From the cell containing the given text, extract its center point as [x, y] coordinate. 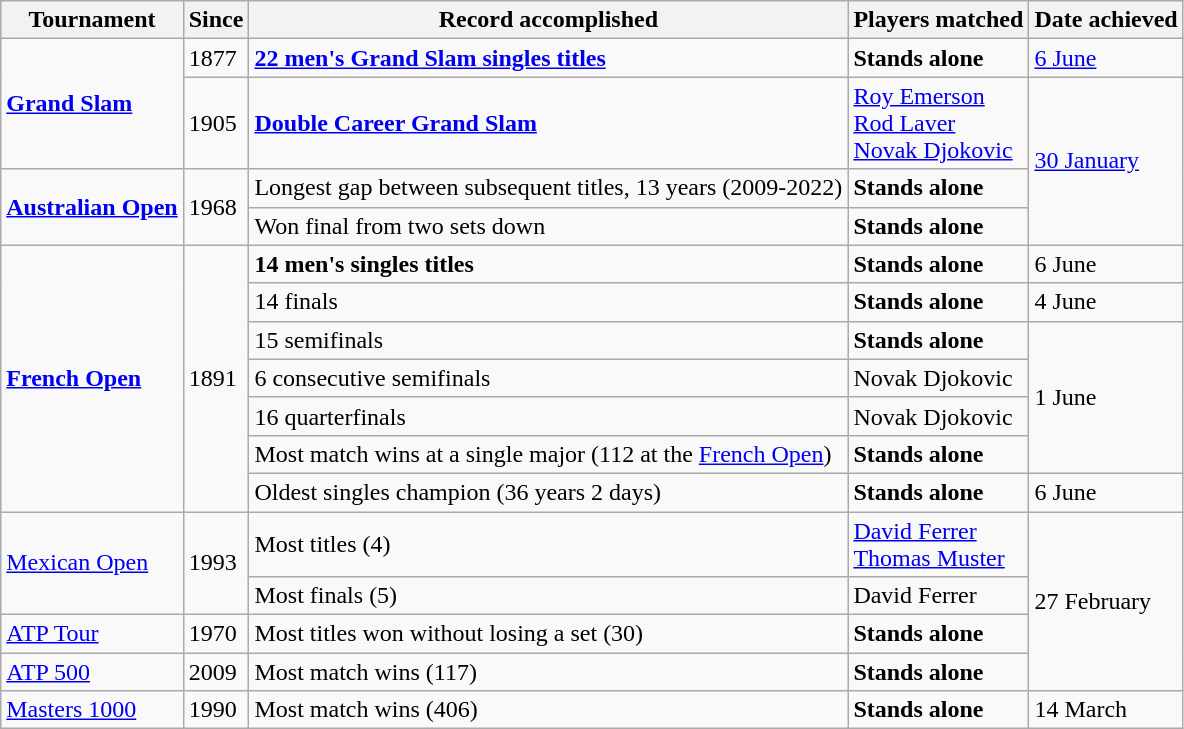
Most titles (4) [548, 544]
27 February [1106, 602]
Most titles won without losing a set (30) [548, 634]
Roy Emerson Rod Laver Novak Djokovic [938, 123]
David FerrerThomas Muster [938, 544]
Masters 1000 [92, 710]
1905 [216, 123]
Tournament [92, 20]
ATP Tour [92, 634]
David Ferrer [938, 596]
1990 [216, 710]
14 March [1106, 710]
14 finals [548, 302]
Won final from two sets down [548, 226]
1968 [216, 207]
Most match wins (117) [548, 672]
2009 [216, 672]
1891 [216, 378]
Grand Slam [92, 104]
1993 [216, 564]
French Open [92, 378]
Longest gap between subsequent titles, 13 years (2009-2022) [548, 188]
Since [216, 20]
14 men's singles titles [548, 264]
1970 [216, 634]
Players matched [938, 20]
6 consecutive semifinals [548, 378]
16 quarterfinals [548, 416]
Most match wins at a single major (112 at the French Open) [548, 454]
Double Career Grand Slam [548, 123]
Most finals (5) [548, 596]
Mexican Open [92, 564]
Record accomplished [548, 20]
30 January [1106, 161]
Most match wins (406) [548, 710]
Oldest singles champion (36 years 2 days) [548, 492]
15 semifinals [548, 340]
Date achieved [1106, 20]
4 June [1106, 302]
Australian Open [92, 207]
1 June [1106, 397]
ATP 500 [92, 672]
22 men's Grand Slam singles titles [548, 58]
1877 [216, 58]
